Search for the cell housing the specified text and yield its (x, y) center coordinate. 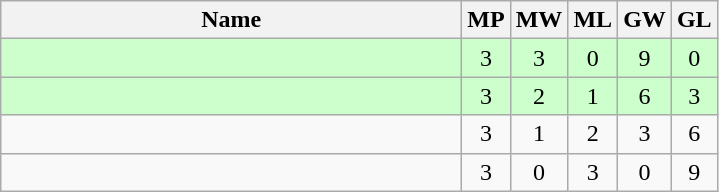
Name (232, 20)
GW (645, 20)
GL (694, 20)
MW (539, 20)
MP (486, 20)
ML (593, 20)
